Return the [X, Y] coordinate for the center point of the cell that contains the specified text.  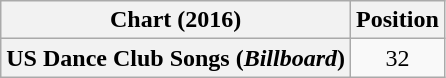
Position [398, 20]
Chart (2016) [176, 20]
US Dance Club Songs (Billboard) [176, 58]
32 [398, 58]
